Scan for the cell matching the given text and deliver its [x, y] coordinate at center. 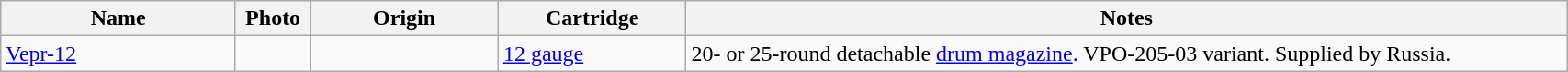
12 gauge [592, 54]
Origin [404, 18]
Cartridge [592, 18]
Notes [1126, 18]
Vepr-12 [118, 54]
20- or 25-round detachable drum magazine. VPO-205-03 variant. Supplied by Russia. [1126, 54]
Name [118, 18]
Photo [272, 18]
